For the text-containing cell, return its midpoint in [X, Y] coordinate format. 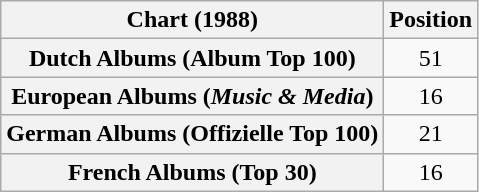
Position [431, 20]
Chart (1988) [192, 20]
Dutch Albums (Album Top 100) [192, 58]
European Albums (Music & Media) [192, 96]
21 [431, 134]
51 [431, 58]
French Albums (Top 30) [192, 172]
German Albums (Offizielle Top 100) [192, 134]
